Scan for the cell matching the given text and deliver its (X, Y) coordinate at center. 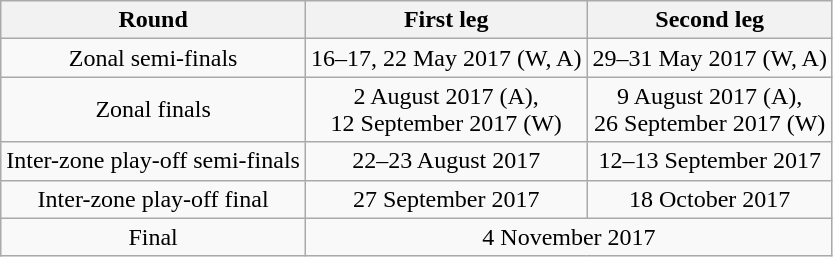
Final (154, 237)
18 October 2017 (710, 199)
29–31 May 2017 (W, A) (710, 58)
Zonal finals (154, 110)
27 September 2017 (446, 199)
Round (154, 20)
4 November 2017 (568, 237)
First leg (446, 20)
12–13 September 2017 (710, 161)
Second leg (710, 20)
Inter-zone play-off semi-finals (154, 161)
Zonal semi-finals (154, 58)
9 August 2017 (A),26 September 2017 (W) (710, 110)
16–17, 22 May 2017 (W, A) (446, 58)
22–23 August 2017 (446, 161)
Inter-zone play-off final (154, 199)
2 August 2017 (A),12 September 2017 (W) (446, 110)
